Scan for the cell matching the given text and deliver its (x, y) coordinate at center. 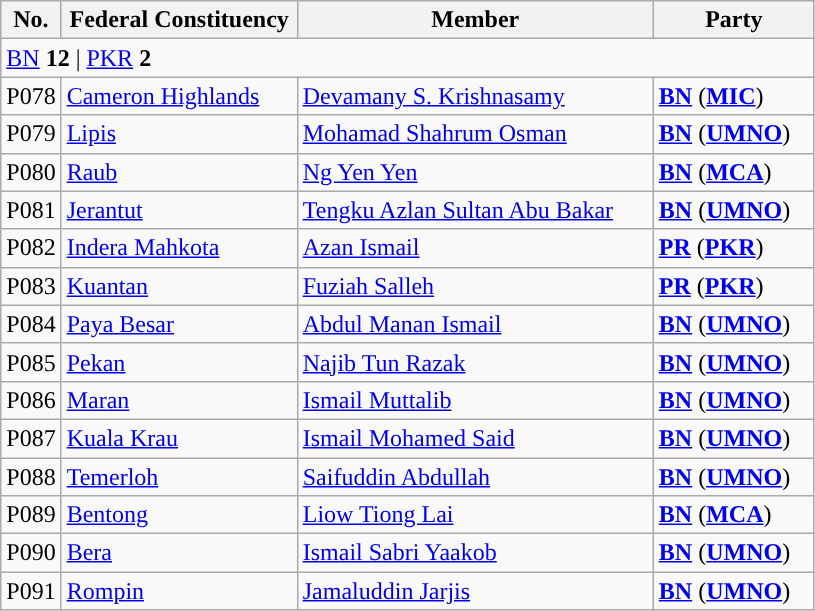
Maran (179, 400)
Member (475, 20)
Paya Besar (179, 324)
BN (MIC) (734, 96)
P091 (31, 591)
Liow Tiong Lai (475, 515)
Azan Ismail (475, 248)
P080 (31, 172)
Najib Tun Razak (475, 362)
Devamany S. Krishnasamy (475, 96)
Party (734, 20)
Bentong (179, 515)
Ismail Mohamed Said (475, 438)
Fuziah Salleh (475, 286)
Jerantut (179, 210)
P086 (31, 400)
No. (31, 20)
Temerloh (179, 477)
P085 (31, 362)
Jamaluddin Jarjis (475, 591)
Pekan (179, 362)
Indera Mahkota (179, 248)
P082 (31, 248)
Cameron Highlands (179, 96)
Lipis (179, 134)
Saifuddin Abdullah (475, 477)
Rompin (179, 591)
P089 (31, 515)
Kuala Krau (179, 438)
P088 (31, 477)
P083 (31, 286)
Federal Constituency (179, 20)
Bera (179, 553)
Raub (179, 172)
BN 12 | PKR 2 (408, 58)
P079 (31, 134)
Ismail Sabri Yaakob (475, 553)
P084 (31, 324)
Ng Yen Yen (475, 172)
P087 (31, 438)
P090 (31, 553)
Tengku Azlan Sultan Abu Bakar (475, 210)
P078 (31, 96)
Mohamad Shahrum Osman (475, 134)
Kuantan (179, 286)
P081 (31, 210)
Abdul Manan Ismail (475, 324)
Ismail Muttalib (475, 400)
